Extract the [X, Y] coordinate from the center of the cell holding the provided text.  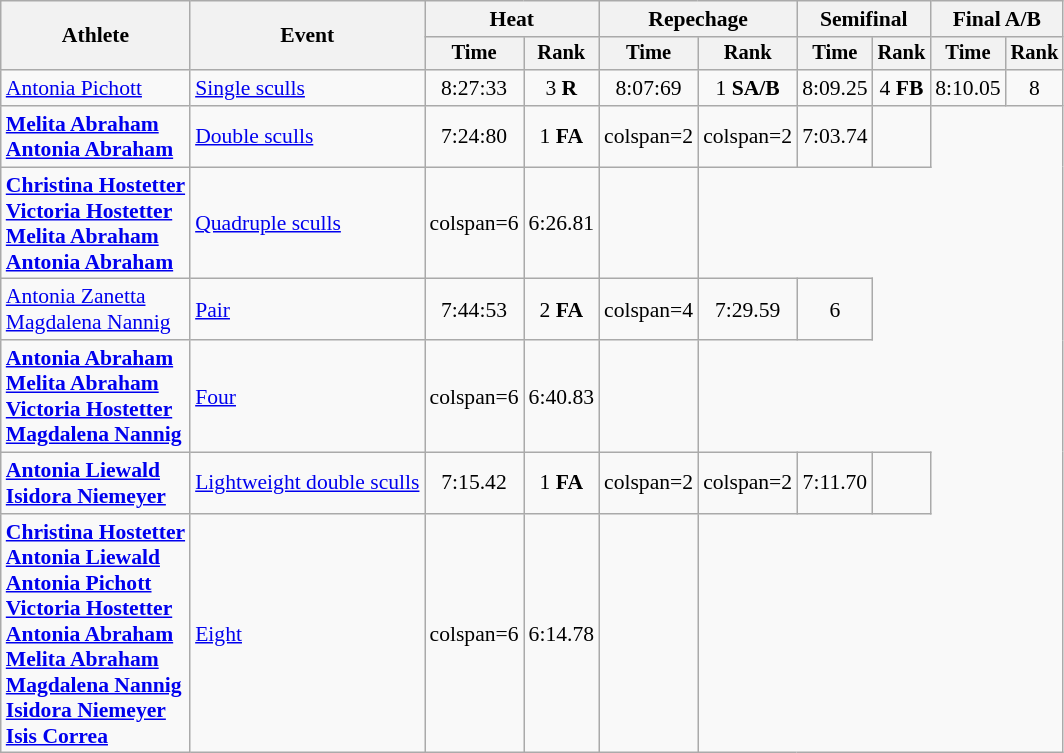
Double sculls [307, 136]
Heat [512, 19]
8:27:33 [474, 88]
2 FA [562, 310]
6:26.81 [562, 223]
Final A/B [996, 19]
Four [307, 396]
Melita AbrahamAntonia Abraham [96, 136]
Lightweight double sculls [307, 484]
Athlete [96, 36]
Semifinal [864, 19]
3 R [562, 88]
Single sculls [307, 88]
7:03.74 [834, 136]
1 SA/B [748, 88]
6 [834, 310]
8:09.25 [834, 88]
4 FB [902, 88]
7:44:53 [474, 310]
Christina HostetterVictoria HostetterMelita AbrahamAntonia Abraham [96, 223]
8:10.05 [968, 88]
Pair [307, 310]
Event [307, 36]
7:29.59 [748, 310]
Antonia ZanettaMagdalena Nannig [96, 310]
Quadruple sculls [307, 223]
8 [1035, 88]
7:11.70 [834, 484]
Antonia LiewaldIsidora Niemeyer [96, 484]
8:07:69 [648, 88]
7:24:80 [474, 136]
colspan=4 [648, 310]
7:15.42 [474, 484]
6:40.83 [562, 396]
Antonia Pichott [96, 88]
Antonia AbrahamMelita AbrahamVictoria HostetterMagdalena Nannig [96, 396]
Repechage [698, 19]
